Output the (x, y) coordinate of the center of the cell containing the given text.  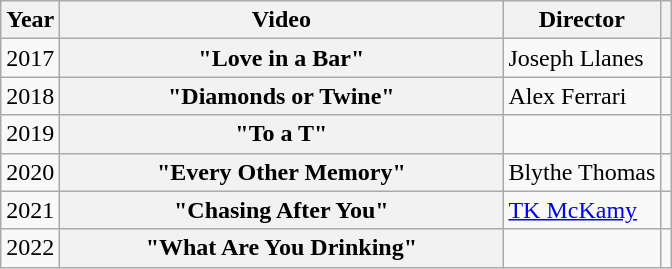
Alex Ferrari (582, 96)
Director (582, 20)
Video (282, 20)
2017 (30, 58)
"Every Other Memory" (282, 172)
2020 (30, 172)
TK McKamy (582, 210)
2021 (30, 210)
Year (30, 20)
2022 (30, 248)
2018 (30, 96)
"To a T" (282, 134)
"Chasing After You" (282, 210)
"Love in a Bar" (282, 58)
Blythe Thomas (582, 172)
"What Are You Drinking" (282, 248)
Joseph Llanes (582, 58)
2019 (30, 134)
"Diamonds or Twine" (282, 96)
